Scan for the cell matching the given text and deliver its (x, y) coordinate at center. 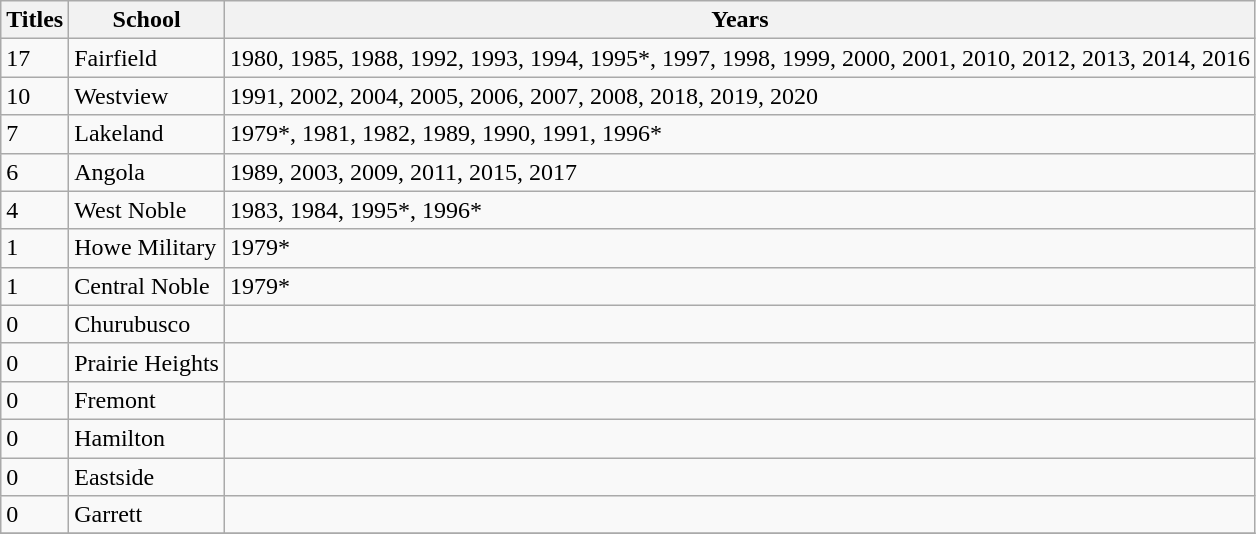
6 (35, 172)
Garrett (147, 515)
Eastside (147, 477)
West Noble (147, 210)
Westview (147, 96)
School (147, 20)
Fremont (147, 400)
10 (35, 96)
Churubusco (147, 324)
Titles (35, 20)
Central Noble (147, 286)
7 (35, 134)
Howe Military (147, 248)
Fairfield (147, 58)
Angola (147, 172)
17 (35, 58)
1989, 2003, 2009, 2011, 2015, 2017 (740, 172)
Hamilton (147, 438)
Lakeland (147, 134)
Years (740, 20)
Prairie Heights (147, 362)
1991, 2002, 2004, 2005, 2006, 2007, 2008, 2018, 2019, 2020 (740, 96)
1980, 1985, 1988, 1992, 1993, 1994, 1995*, 1997, 1998, 1999, 2000, 2001, 2010, 2012, 2013, 2014, 2016 (740, 58)
1983, 1984, 1995*, 1996* (740, 210)
1979*, 1981, 1982, 1989, 1990, 1991, 1996* (740, 134)
4 (35, 210)
